Return the [X, Y] coordinate for the center point of the cell that contains the specified text.  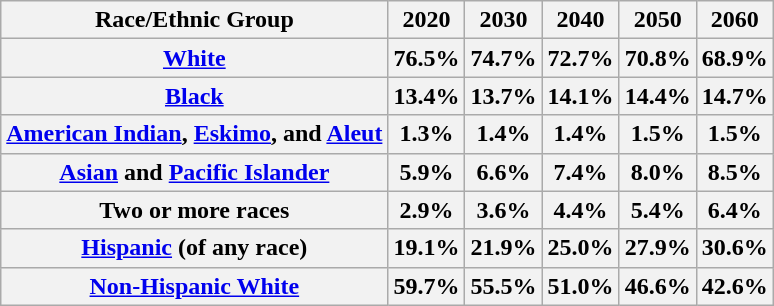
13.4% [426, 96]
14.7% [734, 96]
5.9% [426, 172]
2060 [734, 20]
2020 [426, 20]
21.9% [504, 248]
42.6% [734, 286]
7.4% [580, 172]
46.6% [658, 286]
6.6% [504, 172]
2030 [504, 20]
6.4% [734, 210]
19.1% [426, 248]
Black [194, 96]
70.8% [658, 58]
Two or more races [194, 210]
72.7% [580, 58]
14.4% [658, 96]
Asian and Pacific Islander [194, 172]
Hispanic (of any race) [194, 248]
2040 [580, 20]
25.0% [580, 248]
8.5% [734, 172]
American Indian, Eskimo, and Aleut [194, 134]
2.9% [426, 210]
51.0% [580, 286]
1.3% [426, 134]
55.5% [504, 286]
27.9% [658, 248]
74.7% [504, 58]
2050 [658, 20]
14.1% [580, 96]
59.7% [426, 286]
30.6% [734, 248]
5.4% [658, 210]
White [194, 58]
4.4% [580, 210]
13.7% [504, 96]
8.0% [658, 172]
76.5% [426, 58]
Race/Ethnic Group [194, 20]
Non-Hispanic White [194, 286]
3.6% [504, 210]
68.9% [734, 58]
